Identify which cell holds the provided text, then report its [x, y] central coordinate. 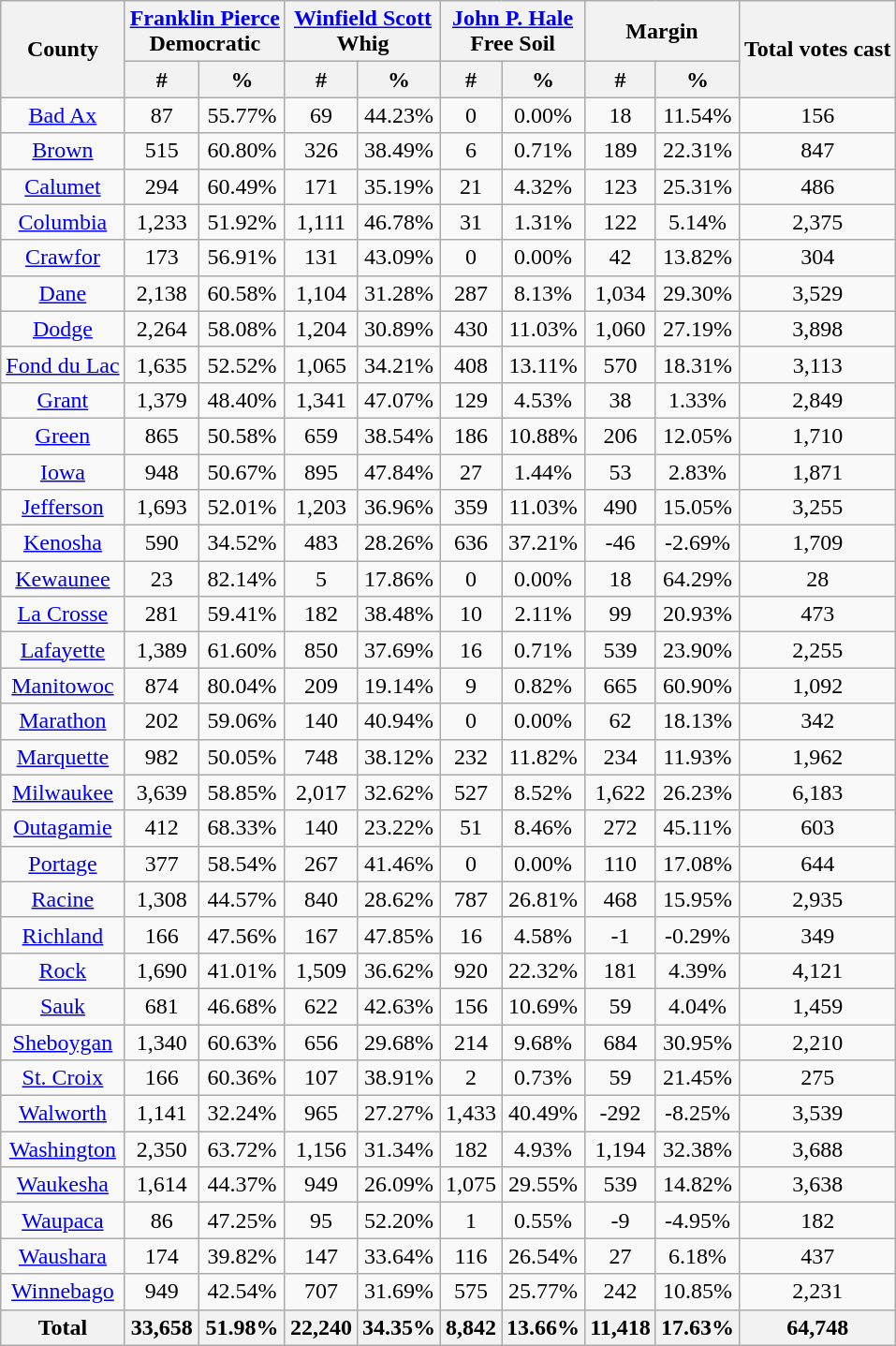
10.85% [697, 1292]
147 [320, 1256]
26.54% [543, 1256]
206 [621, 436]
920 [472, 970]
656 [320, 1043]
La Crosse [63, 614]
287 [472, 293]
0.55% [543, 1220]
25.31% [697, 186]
27.19% [697, 329]
Walworth [63, 1114]
1,141 [161, 1114]
2,255 [817, 650]
22.32% [543, 970]
1,194 [621, 1149]
Richland [63, 935]
56.91% [242, 258]
840 [320, 899]
4.58% [543, 935]
1,693 [161, 508]
Calumet [63, 186]
174 [161, 1256]
69 [320, 115]
34.21% [399, 364]
60.36% [242, 1078]
23.90% [697, 650]
490 [621, 508]
1,379 [161, 400]
2,138 [161, 293]
John P. HaleFree Soil [513, 32]
37.69% [399, 650]
Rock [63, 970]
3,113 [817, 364]
47.56% [242, 935]
865 [161, 436]
34.35% [399, 1327]
527 [472, 792]
59.06% [242, 721]
28.62% [399, 899]
4.53% [543, 400]
982 [161, 757]
3,898 [817, 329]
412 [161, 828]
267 [320, 864]
51 [472, 828]
Waupaca [63, 1220]
681 [161, 1006]
2.11% [543, 614]
665 [621, 686]
61.60% [242, 650]
32.24% [242, 1114]
29.30% [697, 293]
Iowa [63, 471]
659 [320, 436]
Columbia [63, 222]
58.85% [242, 792]
Lafayette [63, 650]
36.62% [399, 970]
590 [161, 543]
28.26% [399, 543]
20.93% [697, 614]
21 [472, 186]
Grant [63, 400]
34.52% [242, 543]
Total [63, 1327]
-46 [621, 543]
349 [817, 935]
186 [472, 436]
110 [621, 864]
-4.95% [697, 1220]
483 [320, 543]
60.49% [242, 186]
2,017 [320, 792]
Total votes cast [817, 49]
31.34% [399, 1149]
1.31% [543, 222]
468 [621, 899]
622 [320, 1006]
-9 [621, 1220]
Dodge [63, 329]
8.46% [543, 828]
Crawfor [63, 258]
18.13% [697, 721]
-8.25% [697, 1114]
486 [817, 186]
Portage [63, 864]
60.80% [242, 151]
3,255 [817, 508]
8,842 [472, 1327]
11.54% [697, 115]
515 [161, 151]
202 [161, 721]
5 [320, 579]
21.45% [697, 1078]
63.72% [242, 1149]
44.37% [242, 1185]
Green [63, 436]
1,459 [817, 1006]
6.18% [697, 1256]
214 [472, 1043]
123 [621, 186]
326 [320, 151]
51.92% [242, 222]
847 [817, 151]
9 [472, 686]
Winnebago [63, 1292]
55.77% [242, 115]
59.41% [242, 614]
50.05% [242, 757]
1 [472, 1220]
1,389 [161, 650]
60.58% [242, 293]
575 [472, 1292]
St. Croix [63, 1078]
Winfield ScottWhig [362, 32]
31 [472, 222]
33.64% [399, 1256]
2,264 [161, 329]
10.88% [543, 436]
47.07% [399, 400]
52.20% [399, 1220]
1,871 [817, 471]
6 [472, 151]
Washington [63, 1149]
42.54% [242, 1292]
47.25% [242, 1220]
707 [320, 1292]
1,509 [320, 970]
1,341 [320, 400]
0.82% [543, 686]
2,350 [161, 1149]
14.82% [697, 1185]
2.83% [697, 471]
11,418 [621, 1327]
23 [161, 579]
44.57% [242, 899]
13.11% [543, 364]
1,690 [161, 970]
86 [161, 1220]
53 [621, 471]
107 [320, 1078]
181 [621, 970]
2,935 [817, 899]
570 [621, 364]
47.84% [399, 471]
Racine [63, 899]
26.09% [399, 1185]
47.85% [399, 935]
1,111 [320, 222]
31.28% [399, 293]
1,034 [621, 293]
965 [320, 1114]
1,635 [161, 364]
1,092 [817, 686]
45.11% [697, 828]
644 [817, 864]
60.63% [242, 1043]
42.63% [399, 1006]
1,156 [320, 1149]
275 [817, 1078]
Manitowoc [63, 686]
Bad Ax [63, 115]
1,433 [472, 1114]
42 [621, 258]
25.77% [543, 1292]
1.33% [697, 400]
18.31% [697, 364]
748 [320, 757]
51.98% [242, 1327]
171 [320, 186]
1,614 [161, 1185]
Kewaunee [63, 579]
13.66% [543, 1327]
3,639 [161, 792]
377 [161, 864]
9.68% [543, 1043]
167 [320, 935]
Sheboygan [63, 1043]
50.67% [242, 471]
Jefferson [63, 508]
26.81% [543, 899]
3,688 [817, 1149]
294 [161, 186]
64,748 [817, 1327]
1,710 [817, 436]
Sauk [63, 1006]
15.05% [697, 508]
26.23% [697, 792]
41.01% [242, 970]
27.27% [399, 1114]
1,233 [161, 222]
11.82% [543, 757]
1.44% [543, 471]
22,240 [320, 1327]
116 [472, 1256]
4.04% [697, 1006]
272 [621, 828]
Margin [663, 32]
40.94% [399, 721]
39.82% [242, 1256]
Marathon [63, 721]
28 [817, 579]
29.68% [399, 1043]
304 [817, 258]
10.69% [543, 1006]
2,210 [817, 1043]
2 [472, 1078]
636 [472, 543]
23.22% [399, 828]
-1 [621, 935]
31.69% [399, 1292]
38.49% [399, 151]
17.08% [697, 864]
60.90% [697, 686]
131 [320, 258]
58.08% [242, 329]
430 [472, 329]
46.68% [242, 1006]
437 [817, 1256]
4.39% [697, 970]
6,183 [817, 792]
2,231 [817, 1292]
33,658 [161, 1327]
44.23% [399, 115]
29.55% [543, 1185]
1,622 [621, 792]
13.82% [697, 258]
43.09% [399, 258]
15.95% [697, 899]
122 [621, 222]
281 [161, 614]
30.89% [399, 329]
Milwaukee [63, 792]
52.52% [242, 364]
41.46% [399, 864]
-292 [621, 1114]
189 [621, 151]
234 [621, 757]
0.73% [543, 1078]
Brown [63, 151]
473 [817, 614]
2,849 [817, 400]
38.91% [399, 1078]
1,962 [817, 757]
209 [320, 686]
10 [472, 614]
17.86% [399, 579]
1,065 [320, 364]
3,529 [817, 293]
Waushara [63, 1256]
2,375 [817, 222]
1,340 [161, 1043]
1,060 [621, 329]
95 [320, 1220]
874 [161, 686]
38 [621, 400]
38.54% [399, 436]
1,204 [320, 329]
3,539 [817, 1114]
-2.69% [697, 543]
359 [472, 508]
87 [161, 115]
99 [621, 614]
37.21% [543, 543]
4.93% [543, 1149]
17.63% [697, 1327]
129 [472, 400]
48.40% [242, 400]
32.62% [399, 792]
32.38% [697, 1149]
1,075 [472, 1185]
4.32% [543, 186]
Dane [63, 293]
1,308 [161, 899]
County [63, 49]
38.12% [399, 757]
-0.29% [697, 935]
19.14% [399, 686]
1,203 [320, 508]
Kenosha [63, 543]
68.33% [242, 828]
36.96% [399, 508]
52.01% [242, 508]
35.19% [399, 186]
Franklin PierceDemocratic [204, 32]
82.14% [242, 579]
850 [320, 650]
22.31% [697, 151]
242 [621, 1292]
1,104 [320, 293]
Marquette [63, 757]
5.14% [697, 222]
1,709 [817, 543]
38.48% [399, 614]
3,638 [817, 1185]
11.93% [697, 757]
50.58% [242, 436]
232 [472, 757]
64.29% [697, 579]
Waukesha [63, 1185]
8.52% [543, 792]
Fond du Lac [63, 364]
603 [817, 828]
173 [161, 258]
895 [320, 471]
12.05% [697, 436]
8.13% [543, 293]
4,121 [817, 970]
Outagamie [63, 828]
408 [472, 364]
62 [621, 721]
948 [161, 471]
30.95% [697, 1043]
58.54% [242, 864]
787 [472, 899]
684 [621, 1043]
342 [817, 721]
46.78% [399, 222]
40.49% [543, 1114]
80.04% [242, 686]
